Find where the given text appears and provide that cell's center as [X, Y] coordinate. 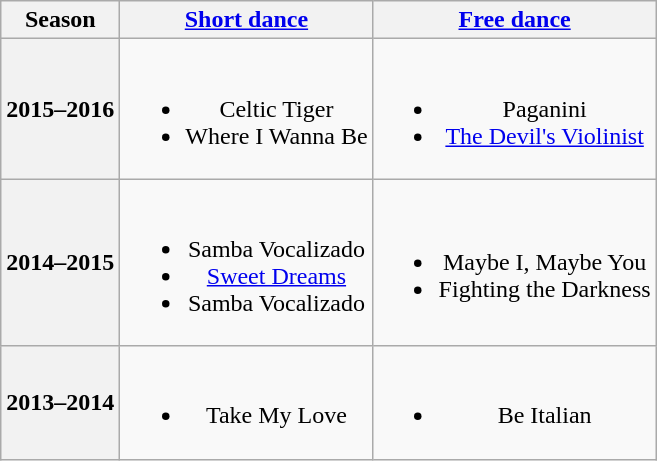
Free dance [514, 20]
2015–2016 [60, 109]
Take My Love [246, 402]
Samba Vocalizado Sweet DreamsSamba Vocalizado [246, 262]
2014–2015 [60, 262]
2013–2014 [60, 402]
Season [60, 20]
Maybe I, Maybe You Fighting the Darkness [514, 262]
Paganini The Devil's Violinist [514, 109]
Be Italian [514, 402]
Short dance [246, 20]
Celtic Tiger Where I Wanna Be [246, 109]
